Find where the given text appears and provide that cell's center as [X, Y] coordinate. 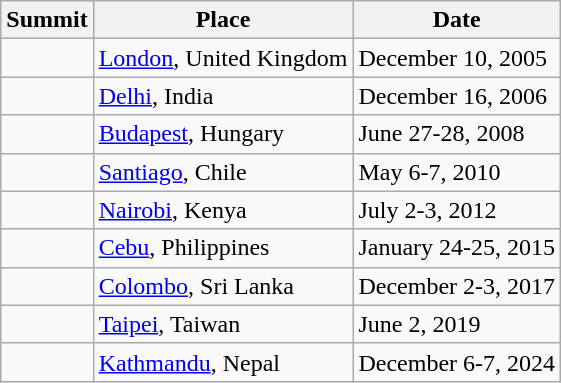
Date [457, 20]
Nairobi, Kenya [223, 210]
Santiago, Chile [223, 172]
June 2, 2019 [457, 324]
Kathmandu, Nepal [223, 362]
Budapest, Hungary [223, 134]
Place [223, 20]
Summit [47, 20]
December 6-7, 2024 [457, 362]
January 24-25, 2015 [457, 248]
Taipei, Taiwan [223, 324]
June 27-28, 2008 [457, 134]
London, United Kingdom [223, 58]
July 2-3, 2012 [457, 210]
Colombo, Sri Lanka [223, 286]
December 16, 2006 [457, 96]
Cebu, Philippines [223, 248]
December 10, 2005 [457, 58]
Delhi, India [223, 96]
May 6-7, 2010 [457, 172]
December 2-3, 2017 [457, 286]
